Output the [x, y] coordinate of the center of the cell containing the given text.  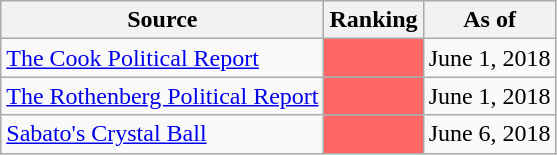
Source [162, 20]
Ranking [374, 20]
Sabato's Crystal Ball [162, 134]
As of [490, 20]
June 6, 2018 [490, 134]
The Cook Political Report [162, 58]
The Rothenberg Political Report [162, 96]
